Determine the [x, y] coordinate at the center of the cell enclosing the given text.  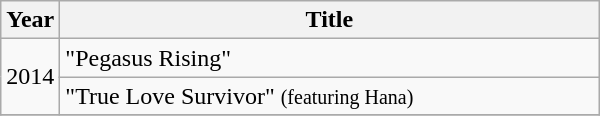
"Pegasus Rising" [330, 58]
Title [330, 20]
"True Love Survivor" (featuring Hana) [330, 96]
Year [30, 20]
2014 [30, 77]
